Scan for the cell matching the given text and deliver its (X, Y) coordinate at center. 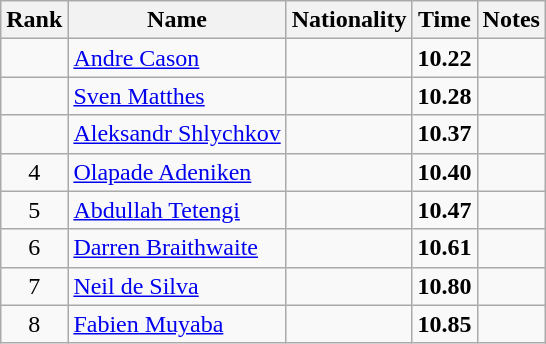
Olapade Adeniken (177, 172)
Nationality (349, 20)
Neil de Silva (177, 286)
Time (444, 20)
Notes (511, 20)
10.22 (444, 58)
10.47 (444, 210)
4 (34, 172)
8 (34, 324)
Abdullah Tetengi (177, 210)
10.40 (444, 172)
Fabien Muyaba (177, 324)
10.80 (444, 286)
10.61 (444, 248)
10.85 (444, 324)
Rank (34, 20)
6 (34, 248)
Sven Matthes (177, 96)
10.28 (444, 96)
Darren Braithwaite (177, 248)
10.37 (444, 134)
7 (34, 286)
Name (177, 20)
5 (34, 210)
Andre Cason (177, 58)
Aleksandr Shlychkov (177, 134)
